Output the (x, y) coordinate of the center of the cell containing the given text.  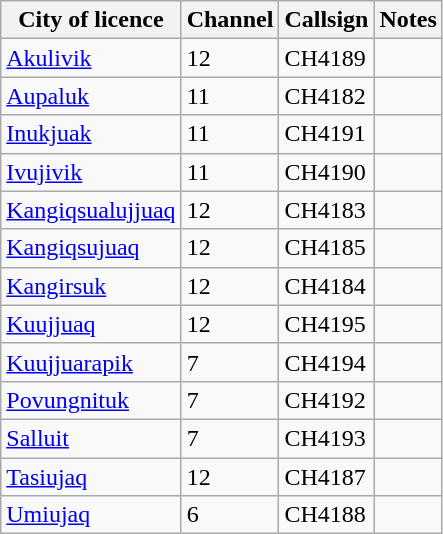
Notes (408, 20)
CH4183 (326, 210)
Ivujivik (91, 172)
Aupaluk (91, 96)
Callsign (326, 20)
Kangiqsujuaq (91, 248)
CH4182 (326, 96)
CH4185 (326, 248)
CH4188 (326, 515)
CH4189 (326, 58)
Inukjuak (91, 134)
Umiujaq (91, 515)
CH4194 (326, 362)
Kuujjuaq (91, 324)
Channel (230, 20)
Kangirsuk (91, 286)
6 (230, 515)
Salluit (91, 438)
Kuujjuarapik (91, 362)
Tasiujaq (91, 477)
Povungnituk (91, 400)
CH4195 (326, 324)
CH4190 (326, 172)
CH4192 (326, 400)
Akulivik (91, 58)
CH4184 (326, 286)
Kangiqsualujjuaq (91, 210)
CH4193 (326, 438)
CH4191 (326, 134)
City of licence (91, 20)
CH4187 (326, 477)
